Output the (X, Y) coordinate of the center of the cell containing the given text.  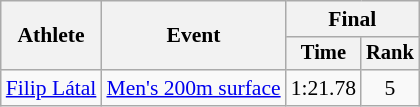
Filip Látal (52, 88)
Event (193, 36)
Final (352, 19)
Time (324, 54)
5 (390, 88)
Athlete (52, 36)
Men's 200m surface (193, 88)
1:21.78 (324, 88)
Rank (390, 54)
